Locate the cell with the specified text and output its [X, Y] center coordinate. 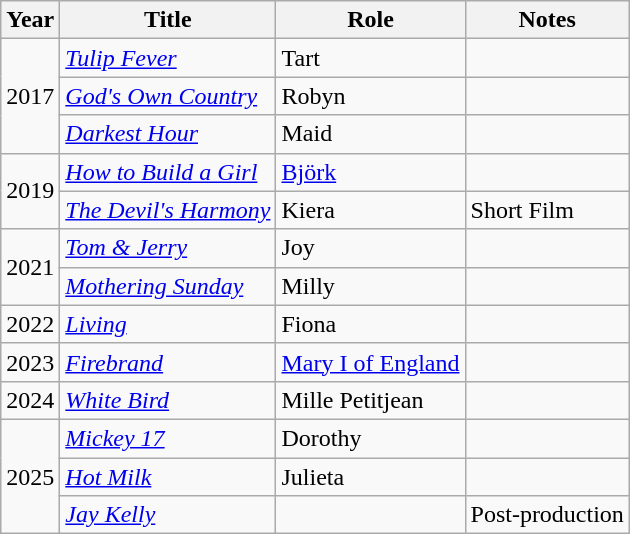
Björk [370, 172]
2021 [30, 267]
White Bird [168, 400]
Mille Petitjean [370, 400]
God's Own Country [168, 96]
Julieta [370, 477]
Robyn [370, 96]
The Devil's Harmony [168, 210]
Post-production [547, 515]
Tulip Fever [168, 58]
Hot Milk [168, 477]
Darkest Hour [168, 134]
Notes [547, 20]
2024 [30, 400]
Dorothy [370, 438]
Joy [370, 248]
Fiona [370, 324]
Milly [370, 286]
Role [370, 20]
2017 [30, 96]
How to Build a Girl [168, 172]
Tart [370, 58]
Jay Kelly [168, 515]
Mary I of England [370, 362]
2025 [30, 476]
Living [168, 324]
Title [168, 20]
2022 [30, 324]
Year [30, 20]
Firebrand [168, 362]
Mothering Sunday [168, 286]
Kiera [370, 210]
Tom & Jerry [168, 248]
Short Film [547, 210]
Maid [370, 134]
2019 [30, 191]
Mickey 17 [168, 438]
2023 [30, 362]
